Pinpoint the cell where the given text exists, returning its [x, y] midpoint coordinate. 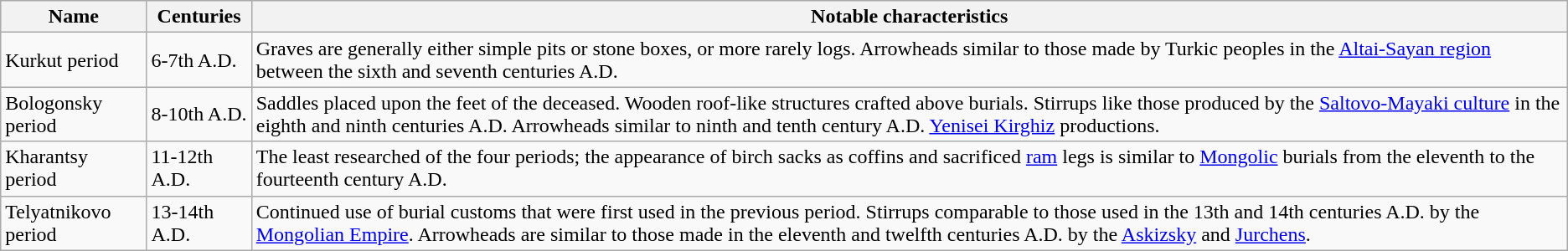
Bologonsky period [74, 114]
Kurkut period [74, 60]
Telyatnikovo period [74, 223]
Centuries [199, 17]
11-12th A.D. [199, 169]
Name [74, 17]
Kharantsy period [74, 169]
13-14th A.D. [199, 223]
8-10th A.D. [199, 114]
Notable characteristics [910, 17]
6-7th A.D. [199, 60]
